Find where the given text appears and provide that cell's center as [x, y] coordinate. 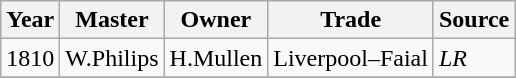
LR [474, 58]
Master [112, 20]
Owner [216, 20]
1810 [30, 58]
Source [474, 20]
H.Mullen [216, 58]
Year [30, 20]
W.Philips [112, 58]
Liverpool–Faial [351, 58]
Trade [351, 20]
